For the text-containing cell, return its midpoint in [X, Y] coordinate format. 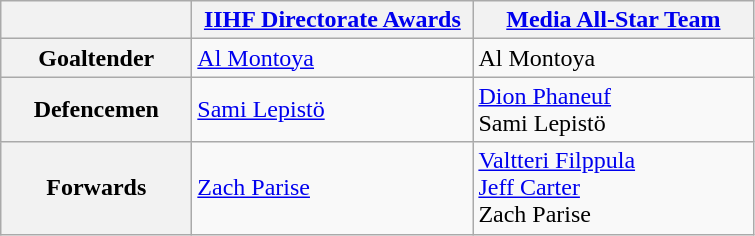
Zach Parise [332, 188]
Forwards [96, 188]
Defencemen [96, 110]
IIHF Directorate Awards [332, 20]
Goaltender [96, 58]
Dion Phaneuf Sami Lepistö [614, 110]
Sami Lepistö [332, 110]
Valtteri Filppula Jeff Carter Zach Parise [614, 188]
Media All-Star Team [614, 20]
